Detect which cell encompasses the target text, then output its (X, Y) center coordinate. 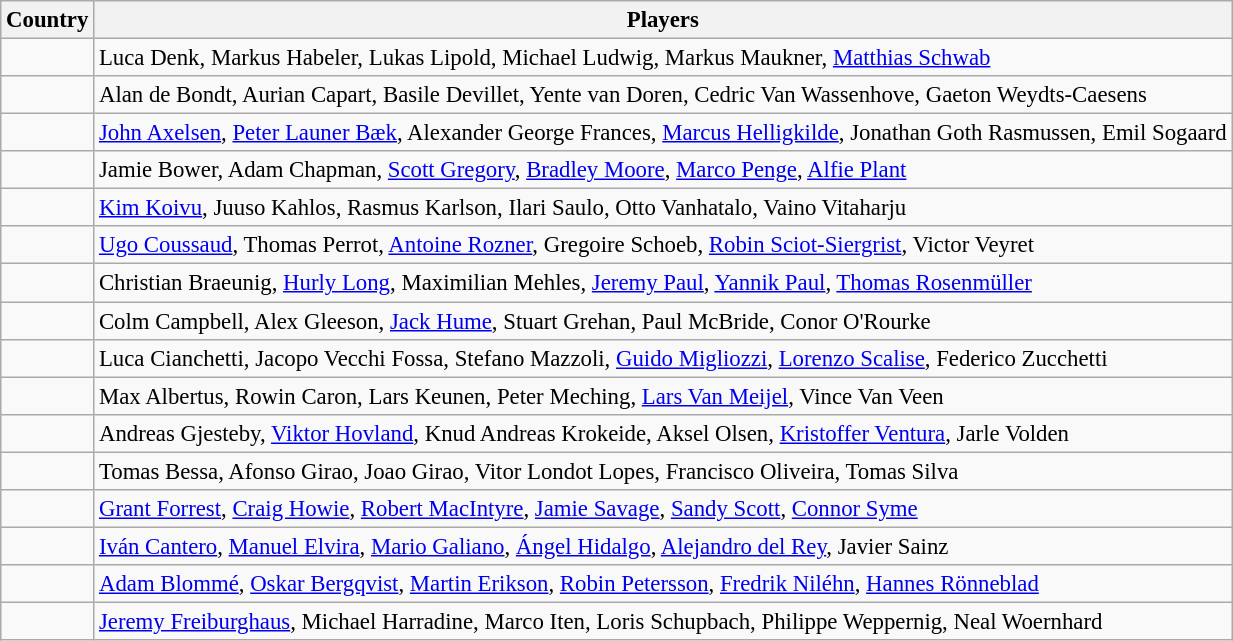
Adam Blommé, Oskar Bergqvist, Martin Erikson, Robin Petersson, Fredrik Niléhn, Hannes Rönneblad (663, 584)
Kim Koivu, Juuso Kahlos, Rasmus Karlson, Ilari Saulo, Otto Vanhatalo, Vaino Vitaharju (663, 208)
Alan de Bondt, Aurian Capart, Basile Devillet, Yente van Doren, Cedric Van Wassenhove, Gaeton Weydts-Caesens (663, 95)
Christian Braeunig, Hurly Long, Maximilian Mehles, Jeremy Paul, Yannik Paul, Thomas Rosenmüller (663, 283)
Country (48, 20)
Andreas Gjesteby, Viktor Hovland, Knud Andreas Krokeide, Aksel Olsen, Kristoffer Ventura, Jarle Volden (663, 433)
Max Albertus, Rowin Caron, Lars Keunen, Peter Meching, Lars Van Meijel, Vince Van Veen (663, 396)
Tomas Bessa, Afonso Girao, Joao Girao, Vitor Londot Lopes, Francisco Oliveira, Tomas Silva (663, 471)
Iván Cantero, Manuel Elvira, Mario Galiano, Ángel Hidalgo, Alejandro del Rey, Javier Sainz (663, 546)
Grant Forrest, Craig Howie, Robert MacIntyre, Jamie Savage, Sandy Scott, Connor Syme (663, 509)
Ugo Coussaud, Thomas Perrot, Antoine Rozner, Gregoire Schoeb, Robin Sciot-Siergrist, Victor Veyret (663, 245)
Colm Campbell, Alex Gleeson, Jack Hume, Stuart Grehan, Paul McBride, Conor O'Rourke (663, 321)
Luca Denk, Markus Habeler, Lukas Lipold, Michael Ludwig, Markus Maukner, Matthias Schwab (663, 58)
John Axelsen, Peter Launer Bæk, Alexander George Frances, Marcus Helligkilde, Jonathan Goth Rasmussen, Emil Sogaard (663, 133)
Luca Cianchetti, Jacopo Vecchi Fossa, Stefano Mazzoli, Guido Migliozzi, Lorenzo Scalise, Federico Zucchetti (663, 358)
Players (663, 20)
Jamie Bower, Adam Chapman, Scott Gregory, Bradley Moore, Marco Penge, Alfie Plant (663, 170)
Jeremy Freiburghaus, Michael Harradine, Marco Iten, Loris Schupbach, Philippe Weppernig, Neal Woernhard (663, 621)
